Scan for the cell matching the given text and deliver its (X, Y) coordinate at center. 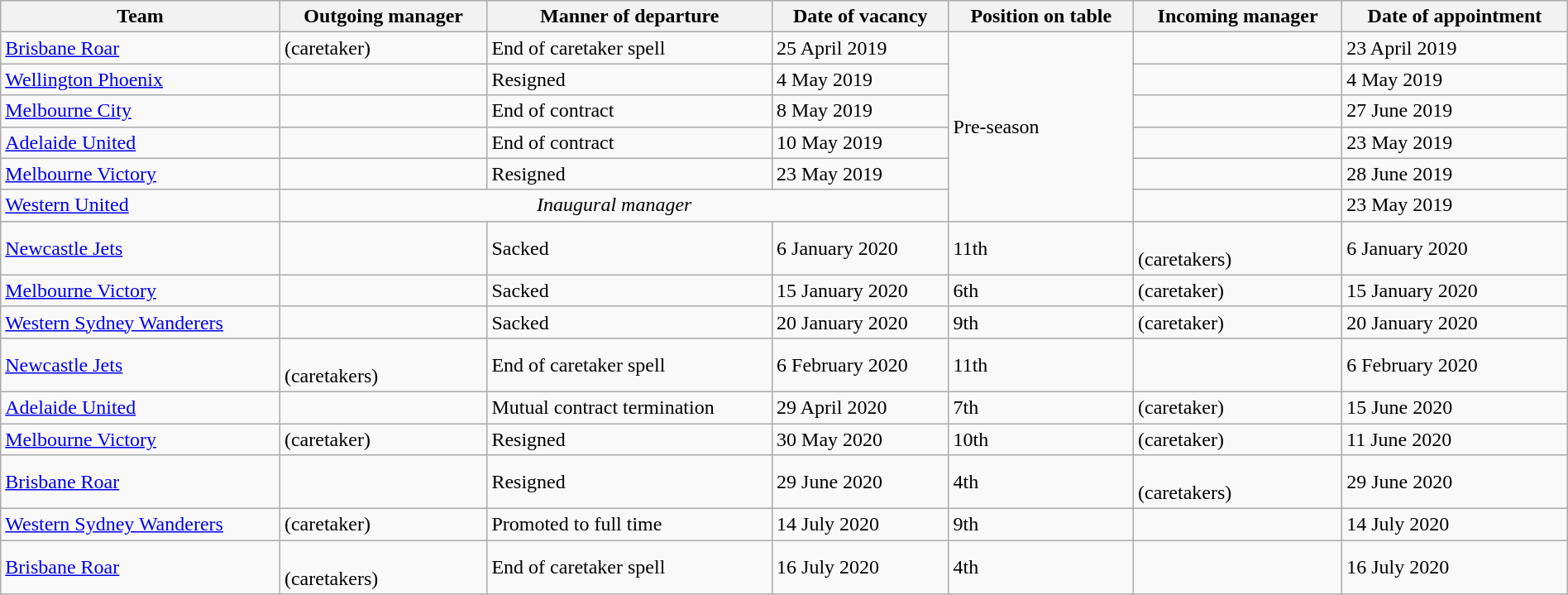
Wellington Phoenix (141, 79)
Promoted to full time (630, 525)
Position on table (1040, 17)
Date of appointment (1456, 17)
23 April 2019 (1456, 48)
Incoming manager (1238, 17)
Manner of departure (630, 17)
Team (141, 17)
Inaugural manager (614, 205)
10th (1040, 439)
11 June 2020 (1456, 439)
Western United (141, 205)
Pre-season (1040, 127)
Mutual contract termination (630, 407)
8 May 2019 (861, 111)
Melbourne City (141, 111)
30 May 2020 (861, 439)
6th (1040, 290)
7th (1040, 407)
Date of vacancy (861, 17)
Outgoing manager (383, 17)
27 June 2019 (1456, 111)
29 April 2020 (861, 407)
28 June 2019 (1456, 174)
10 May 2019 (861, 142)
15 June 2020 (1456, 407)
25 April 2019 (861, 48)
